Return the (x, y) coordinate for the center point of the cell that contains the specified text.  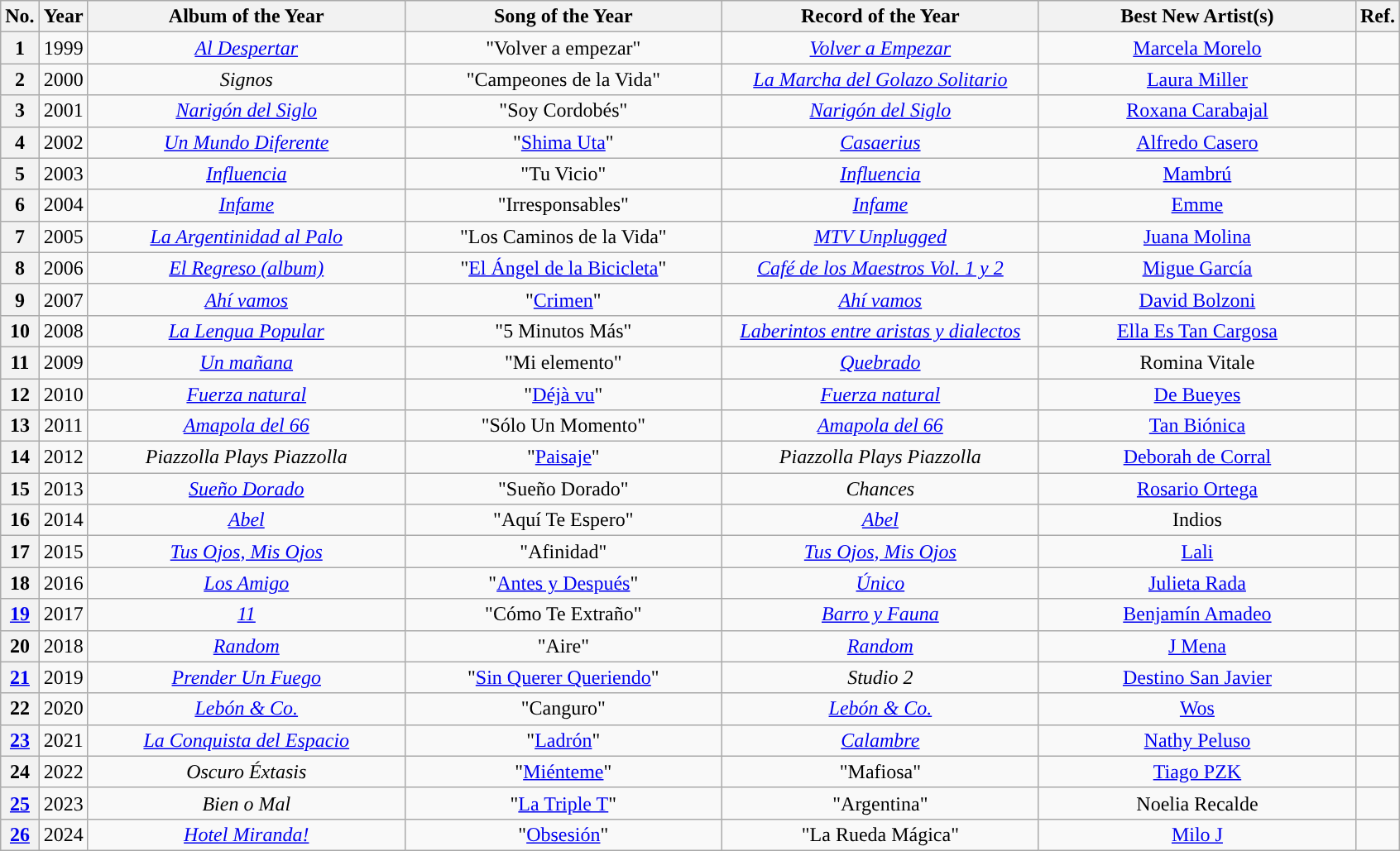
12 (20, 394)
"Soy Cordobés" (563, 111)
2012 (63, 457)
De Bueyes (1196, 394)
Milo J (1196, 834)
26 (20, 834)
Sueño Dorado (247, 489)
1999 (63, 48)
Quebrado (880, 362)
Ref. (1377, 17)
"Mafiosa" (880, 772)
2023 (63, 803)
"El Ángel de la Bicicleta" (563, 268)
"Canguro" (563, 709)
"Antes y Después" (563, 583)
Deborah de Corral (1196, 457)
2003 (63, 174)
Al Despertar (247, 48)
Album of the Year (247, 17)
Ella Es Tan Cargosa (1196, 331)
"Cómo Te Extraño" (563, 614)
Alfredo Casero (1196, 142)
Song of the Year (563, 17)
La Argentinidad al Palo (247, 237)
"Obsesión" (563, 834)
6 (20, 205)
Chances (880, 489)
Laberintos entre aristas y dialectos (880, 331)
2009 (63, 362)
2004 (63, 205)
24 (20, 772)
"Argentina" (880, 803)
Prender Un Fuego (247, 677)
"Sueño Dorado" (563, 489)
Rosario Ortega (1196, 489)
2005 (63, 237)
25 (20, 803)
16 (20, 520)
Signos (247, 79)
14 (20, 457)
2013 (63, 489)
Hotel Miranda! (247, 834)
2010 (63, 394)
Tiago PZK (1196, 772)
"Paisaje" (563, 457)
3 (20, 111)
Migue García (1196, 268)
MTV Unplugged (880, 237)
Record of the Year (880, 17)
2000 (63, 79)
Un Mundo Diferente (247, 142)
Julieta Rada (1196, 583)
"Irresponsables" (563, 205)
2008 (63, 331)
Benjamín Amadeo (1196, 614)
"Aire" (563, 646)
19 (20, 614)
La Marcha del Golazo Solitario (880, 79)
Café de los Maestros Vol. 1 y 2 (880, 268)
15 (20, 489)
Nathy Peluso (1196, 740)
La Lengua Popular (247, 331)
Mambrú (1196, 174)
7 (20, 237)
"Campeones de la Vida" (563, 79)
Emme (1196, 205)
20 (20, 646)
10 (20, 331)
2015 (63, 552)
2007 (63, 299)
"Los Caminos de la Vida" (563, 237)
Juana Molina (1196, 237)
"La Rueda Mágica" (880, 834)
13 (20, 426)
Calambre (880, 740)
Barro y Fauna (880, 614)
Indios (1196, 520)
4 (20, 142)
"Crimen" (563, 299)
Único (880, 583)
Year (63, 17)
Destino San Javier (1196, 677)
2020 (63, 709)
Un mañana (247, 362)
"Shima Uta" (563, 142)
"La Triple T" (563, 803)
El Regreso (album) (247, 268)
Tan Biónica (1196, 426)
"5 Minutos Más" (563, 331)
La Conquista del Espacio (247, 740)
17 (20, 552)
"Déjà vu" (563, 394)
"Sin Querer Queriendo" (563, 677)
21 (20, 677)
"Afinidad" (563, 552)
Volver a Empezar (880, 48)
2006 (63, 268)
2019 (63, 677)
Roxana Carabajal (1196, 111)
2002 (63, 142)
"Tu Vicio" (563, 174)
"Aquí Te Espero" (563, 520)
"Ladrón" (563, 740)
Casaerius (880, 142)
2014 (63, 520)
Noelia Recalde (1196, 803)
2022 (63, 772)
1 (20, 48)
8 (20, 268)
No. (20, 17)
J Mena (1196, 646)
2024 (63, 834)
Lali (1196, 552)
"Volver a empezar" (563, 48)
Studio 2 (880, 677)
9 (20, 299)
Los Amigo (247, 583)
Bien o Mal (247, 803)
2016 (63, 583)
2011 (63, 426)
Marcela Morelo (1196, 48)
2018 (63, 646)
2001 (63, 111)
22 (20, 709)
5 (20, 174)
2 (20, 79)
"Miénteme" (563, 772)
"Sólo Un Momento" (563, 426)
2017 (63, 614)
Best New Artist(s) (1196, 17)
"Mi elemento" (563, 362)
David Bolzoni (1196, 299)
Romina Vitale (1196, 362)
Laura Miller (1196, 79)
18 (20, 583)
23 (20, 740)
2021 (63, 740)
Wos (1196, 709)
Oscuro Éxtasis (247, 772)
